Locate the cell with the specified text and output its (X, Y) center coordinate. 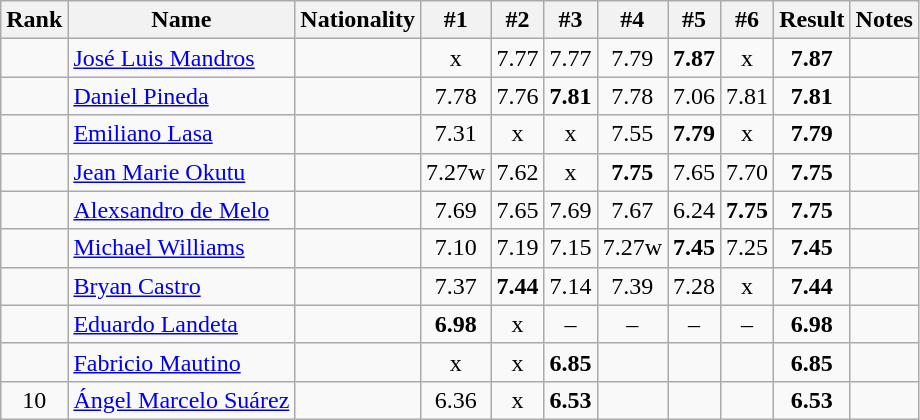
#5 (694, 20)
7.15 (570, 248)
Michael Williams (182, 248)
7.10 (456, 248)
7.67 (632, 210)
7.70 (748, 172)
Notes (884, 20)
#6 (748, 20)
José Luis Mandros (182, 58)
#2 (518, 20)
7.28 (694, 286)
7.25 (748, 248)
Alexsandro de Melo (182, 210)
7.39 (632, 286)
7.55 (632, 134)
Fabricio Mautino (182, 362)
Jean Marie Okutu (182, 172)
#1 (456, 20)
Daniel Pineda (182, 96)
7.14 (570, 286)
Bryan Castro (182, 286)
6.36 (456, 400)
#4 (632, 20)
7.76 (518, 96)
Emiliano Lasa (182, 134)
7.06 (694, 96)
7.31 (456, 134)
Eduardo Landeta (182, 324)
10 (34, 400)
7.62 (518, 172)
Name (182, 20)
Nationality (358, 20)
Result (812, 20)
7.37 (456, 286)
Rank (34, 20)
6.24 (694, 210)
7.19 (518, 248)
#3 (570, 20)
Ángel Marcelo Suárez (182, 400)
